From the cell containing the given text, extract its center point as (x, y) coordinate. 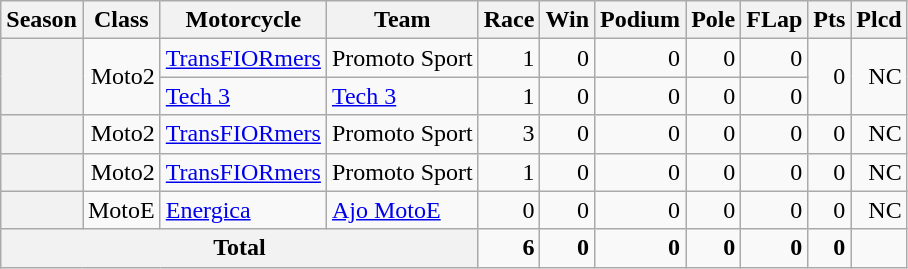
Motorcycle (243, 20)
Pts (830, 20)
6 (509, 248)
3 (509, 134)
Total (240, 248)
Ajo MotoE (402, 210)
Class (121, 20)
Energica (243, 210)
Team (402, 20)
Race (509, 20)
MotoE (121, 210)
Pole (714, 20)
Win (568, 20)
Podium (640, 20)
Season (42, 20)
Plcd (879, 20)
FLap (774, 20)
